Capture the cell that displays the provided text and extract its (x, y) central coordinate. 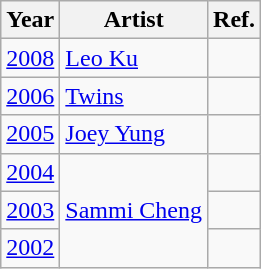
2005 (30, 134)
Artist (134, 20)
Sammi Cheng (134, 210)
2002 (30, 248)
Twins (134, 96)
Year (30, 20)
2003 (30, 210)
Joey Yung (134, 134)
2008 (30, 58)
2004 (30, 172)
Ref. (234, 20)
Leo Ku (134, 58)
2006 (30, 96)
